Provide the [X, Y] coordinate of the cell's center where the given text is located.  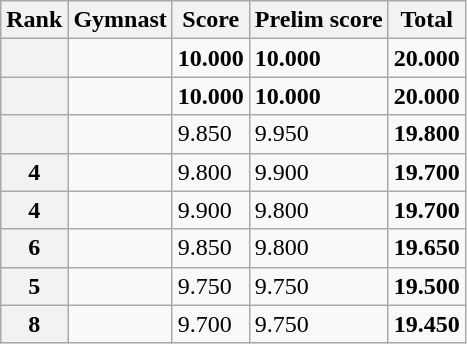
19.450 [426, 324]
9.950 [318, 134]
5 [34, 286]
9.700 [210, 324]
Score [210, 20]
Total [426, 20]
Rank [34, 20]
6 [34, 248]
8 [34, 324]
19.500 [426, 286]
19.800 [426, 134]
19.650 [426, 248]
Gymnast [120, 20]
Prelim score [318, 20]
